For the text-containing cell, return its midpoint in [x, y] coordinate format. 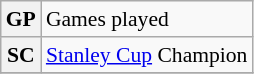
SC [21, 55]
Games played [147, 19]
Stanley Cup Champion [147, 55]
GP [21, 19]
